Determine the (X, Y) coordinate at the center of the cell enclosing the given text.  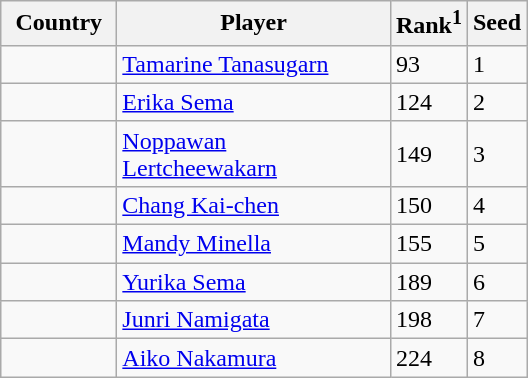
8 (496, 358)
Yurika Sema (254, 282)
1 (496, 64)
149 (428, 154)
2 (496, 102)
Rank1 (428, 24)
224 (428, 358)
150 (428, 205)
155 (428, 244)
4 (496, 205)
198 (428, 320)
6 (496, 282)
5 (496, 244)
Mandy Minella (254, 244)
Erika Sema (254, 102)
189 (428, 282)
3 (496, 154)
Tamarine Tanasugarn (254, 64)
Junri Namigata (254, 320)
Seed (496, 24)
Chang Kai-chen (254, 205)
Aiko Nakamura (254, 358)
93 (428, 64)
7 (496, 320)
Noppawan Lertcheewakarn (254, 154)
Country (59, 24)
Player (254, 24)
124 (428, 102)
